Identify which cell holds the provided text, then report its [X, Y] central coordinate. 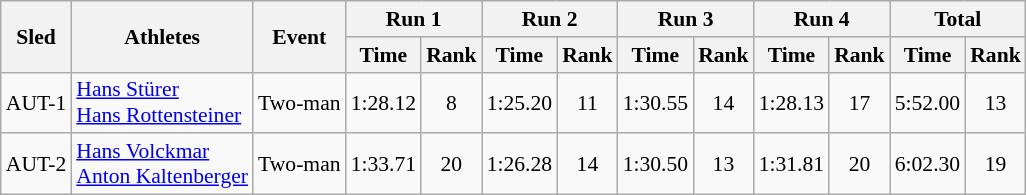
1:28.12 [384, 102]
11 [588, 102]
Hans VolckmarAnton Kaltenberger [162, 164]
Run 1 [414, 19]
Hans StürerHans Rottensteiner [162, 102]
6:02.30 [928, 164]
1:25.20 [520, 102]
1:33.71 [384, 164]
1:28.13 [792, 102]
Run 3 [686, 19]
5:52.00 [928, 102]
1:26.28 [520, 164]
Sled [36, 36]
Run 2 [550, 19]
Event [300, 36]
1:31.81 [792, 164]
1:30.50 [656, 164]
1:30.55 [656, 102]
17 [860, 102]
19 [996, 164]
AUT-2 [36, 164]
Total [958, 19]
Run 4 [822, 19]
8 [452, 102]
Athletes [162, 36]
AUT-1 [36, 102]
